Extract the [X, Y] coordinate from the center of the cell holding the provided text.  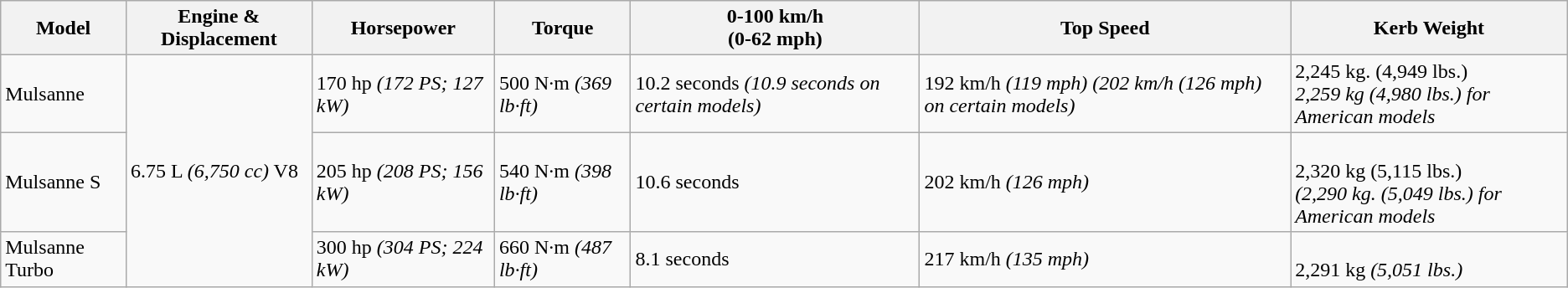
10.6 seconds [776, 183]
300 hp (304 PS; 224 kW) [403, 260]
217 km/h (135 mph) [1106, 260]
2,291 kg (5,051 lbs.) [1429, 260]
2,245 kg. (4,949 lbs.) 2,259 kg (4,980 lbs.) for American models [1429, 94]
660 N·m (487 lb·ft) [563, 260]
8.1 seconds [776, 260]
192 km/h (119 mph) (202 km/h (126 mph) on certain models) [1106, 94]
Kerb Weight [1429, 28]
Horsepower [403, 28]
170 hp (172 PS; 127 kW) [403, 94]
205 hp (208 PS; 156 kW) [403, 183]
0-100 km/h (0-62 mph) [776, 28]
Torque [563, 28]
Mulsanne Turbo [64, 260]
500 N·m (369 lb·ft) [563, 94]
Model [64, 28]
2,320 kg (5,115 lbs.) (2,290 kg. (5,049 lbs.) for American models [1429, 183]
10.2 seconds (10.9 seconds on certain models) [776, 94]
540 N·m (398 lb·ft) [563, 183]
202 km/h (126 mph) [1106, 183]
Mulsanne S [64, 183]
Top Speed [1106, 28]
Engine & Displacement [219, 28]
Mulsanne [64, 94]
6.75 L (6,750 cc) V8 [219, 171]
